Return the [x, y] coordinate for the center point of the cell that contains the specified text.  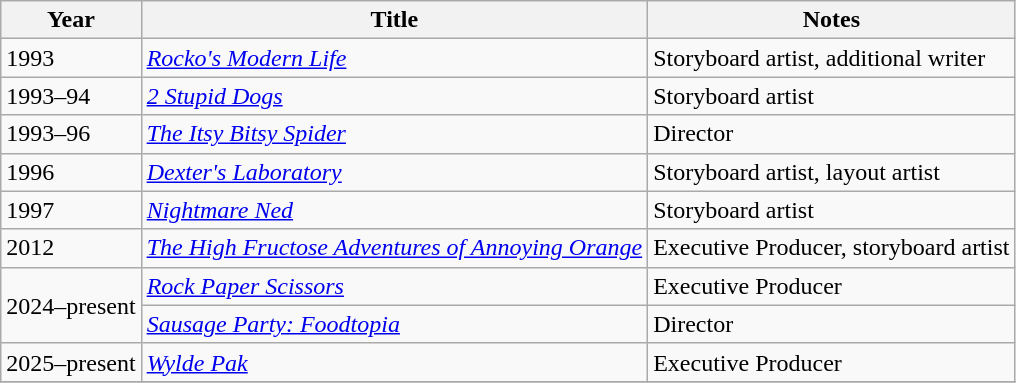
Dexter's Laboratory [394, 172]
2 Stupid Dogs [394, 96]
Sausage Party: Foodtopia [394, 324]
Title [394, 20]
Nightmare Ned [394, 210]
Storyboard artist, layout artist [832, 172]
Executive Producer, storyboard artist [832, 248]
Notes [832, 20]
1997 [71, 210]
1993 [71, 58]
Year [71, 20]
1993–94 [71, 96]
2025–present [71, 362]
1996 [71, 172]
The Itsy Bitsy Spider [394, 134]
Rock Paper Scissors [394, 286]
The High Fructose Adventures of Annoying Orange [394, 248]
2012 [71, 248]
2024–present [71, 305]
Wylde Pak [394, 362]
1993–96 [71, 134]
Storyboard artist, additional writer [832, 58]
Rocko's Modern Life [394, 58]
